Locate the cell with the specified text and output its [x, y] center coordinate. 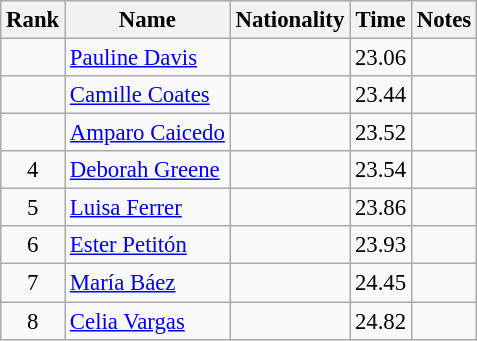
Deborah Greene [148, 170]
Notes [444, 20]
Amparo Caicedo [148, 133]
23.93 [381, 245]
Celia Vargas [148, 321]
23.44 [381, 95]
María Báez [148, 283]
Luisa Ferrer [148, 208]
6 [33, 245]
Pauline Davis [148, 58]
Rank [33, 20]
23.52 [381, 133]
4 [33, 170]
7 [33, 283]
Nationality [290, 20]
Name [148, 20]
23.06 [381, 58]
24.45 [381, 283]
8 [33, 321]
Camille Coates [148, 95]
24.82 [381, 321]
23.54 [381, 170]
5 [33, 208]
23.86 [381, 208]
Time [381, 20]
Ester Petitón [148, 245]
